Scan for the cell matching the given text and deliver its (X, Y) coordinate at center. 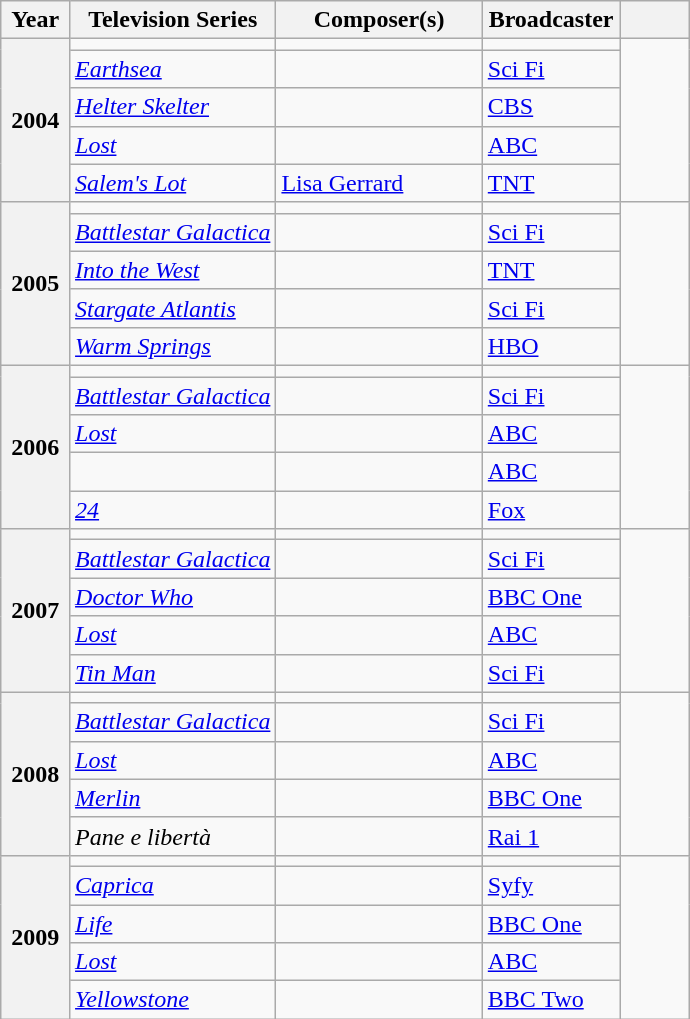
Composer(s) (379, 20)
Warm Springs (173, 346)
Into the West (173, 270)
Merlin (173, 798)
2005 (36, 284)
Doctor Who (173, 597)
Tin Man (173, 673)
Life (173, 923)
Fox (551, 510)
24 (173, 510)
Helter Skelter (173, 107)
Salem's Lot (173, 183)
Earthsea (173, 69)
Yellowstone (173, 1000)
Pane e libertà (173, 836)
2004 (36, 120)
BBC Two (551, 1000)
HBO (551, 346)
Rai 1 (551, 836)
Year (36, 20)
Stargate Atlantis (173, 308)
2008 (36, 774)
Caprica (173, 885)
2009 (36, 936)
Broadcaster (551, 20)
2007 (36, 610)
CBS (551, 107)
Syfy (551, 885)
2006 (36, 446)
Lisa Gerrard (379, 183)
Television Series (173, 20)
